Pinpoint the cell where the given text exists, returning its (X, Y) midpoint coordinate. 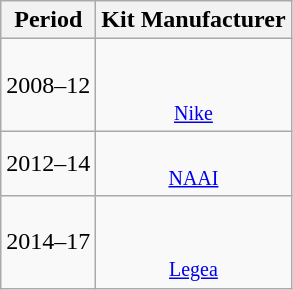
2012–14 (48, 164)
Legea (194, 242)
Kit Manufacturer (194, 20)
NAAI (194, 164)
2008–12 (48, 85)
Period (48, 20)
Nike (194, 85)
2014–17 (48, 242)
